Scan for the cell matching the given text and deliver its (x, y) coordinate at center. 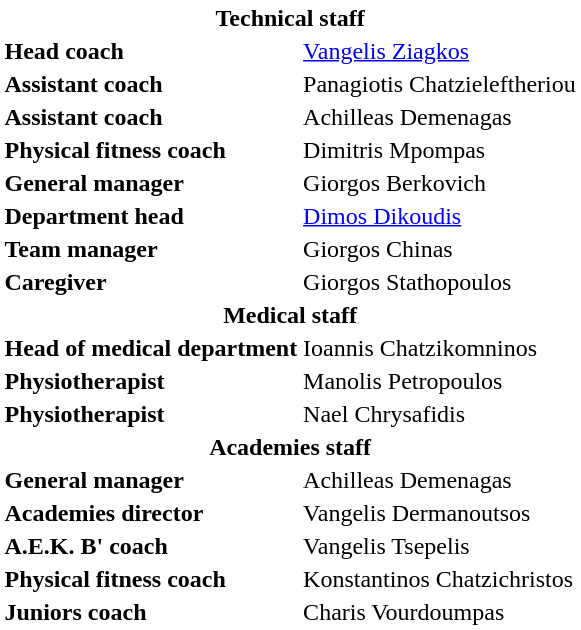
Dimos Dikoudis (440, 216)
Team manager (151, 249)
Technical staff (290, 18)
Juniors coach (151, 612)
Nael Chrysafidis (440, 414)
Giorgos Chinas (440, 249)
Dimitris Mpompas (440, 150)
Caregiver (151, 282)
Academies staff (290, 447)
A.E.K. B' coach (151, 546)
Department head (151, 216)
Giorgos Berkovich (440, 183)
Head coach (151, 51)
Vangelis Dermanoutsos (440, 513)
Charis Vourdoumpas (440, 612)
Giorgos Stathopoulos (440, 282)
Medical staff (290, 315)
Panagiotis Chatzieleftheriou (440, 84)
Vangelis Tsepelis (440, 546)
Ioannis Chatzikomninos (440, 348)
Konstantinos Chatzichristos (440, 579)
Vangelis Ziagkos (440, 51)
Academies director (151, 513)
Manolis Petropoulos (440, 381)
Head of medical department (151, 348)
